Output the (x, y) coordinate of the center of the cell containing the given text.  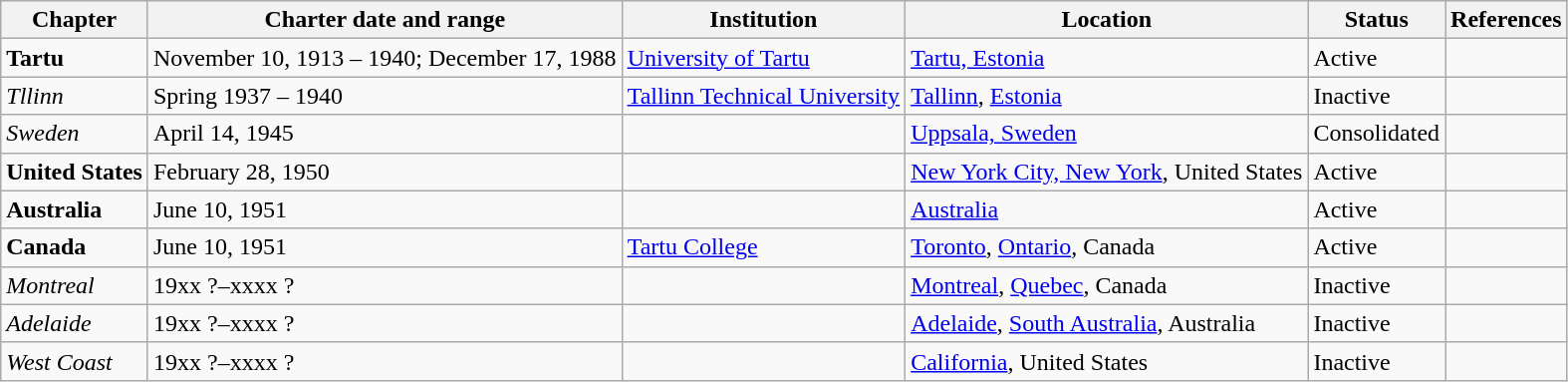
Toronto, Ontario, Canada (1107, 247)
April 14, 1945 (385, 134)
Sweden (75, 134)
February 28, 1950 (385, 172)
Adelaide (75, 323)
University of Tartu (763, 58)
Montreal, Quebec, Canada (1107, 285)
West Coast (75, 361)
Charter date and range (385, 20)
Canada (75, 247)
Adelaide, South Australia, Australia (1107, 323)
Montreal (75, 285)
Tallinn, Estonia (1107, 96)
Tllinn (75, 96)
References (1506, 20)
Spring 1937 – 1940 (385, 96)
California, United States (1107, 361)
Tartu (75, 58)
Institution (763, 20)
United States (75, 172)
Tartu, Estonia (1107, 58)
Consolidated (1377, 134)
Location (1107, 20)
Uppsala, Sweden (1107, 134)
Tallinn Technical University (763, 96)
Chapter (75, 20)
Status (1377, 20)
New York City, New York, United States (1107, 172)
November 10, 1913 – 1940; December 17, 1988 (385, 58)
Tartu College (763, 247)
